Capture the cell that displays the provided text and extract its (x, y) central coordinate. 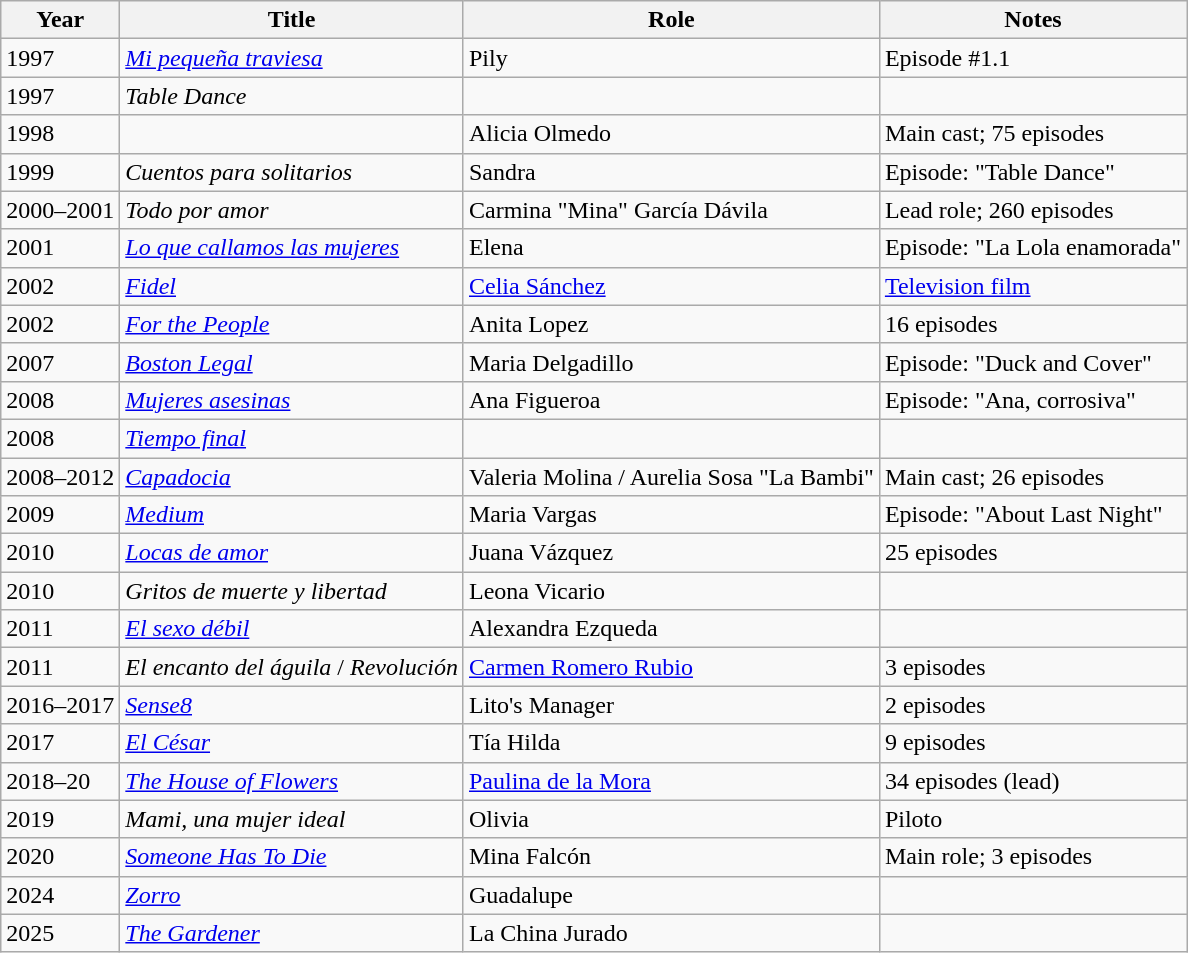
Leona Vicario (671, 591)
Main cast; 26 episodes (1032, 477)
Role (671, 20)
Boston Legal (292, 362)
2018–20 (60, 781)
Alexandra Ezqueda (671, 629)
Cuentos para solitarios (292, 172)
3 episodes (1032, 667)
Medium (292, 515)
Tía Hilda (671, 743)
34 episodes (lead) (1032, 781)
Sandra (671, 172)
2001 (60, 248)
Lead role; 260 episodes (1032, 210)
Episode: "Ana, corrosiva" (1032, 400)
Title (292, 20)
Main cast; 75 episodes (1032, 134)
For the People (292, 324)
Valeria Molina / Aurelia Sosa "La Bambi" (671, 477)
Notes (1032, 20)
9 episodes (1032, 743)
2008–2012 (60, 477)
Carmina "Mina" García Dávila (671, 210)
2025 (60, 933)
Carmen Romero Rubio (671, 667)
Episode: "Duck and Cover" (1032, 362)
Mi pequeña traviesa (292, 58)
Pily (671, 58)
1998 (60, 134)
Someone Has To Die (292, 857)
Juana Vázquez (671, 553)
2007 (60, 362)
Episode: "La Lola enamorada" (1032, 248)
16 episodes (1032, 324)
Mujeres asesinas (292, 400)
Table Dance (292, 96)
Elena (671, 248)
Mami, una mujer ideal (292, 819)
La China Jurado (671, 933)
2 episodes (1032, 705)
Zorro (292, 895)
Episode: "Table Dance" (1032, 172)
Maria Delgadillo (671, 362)
Gritos de muerte y libertad (292, 591)
Episode: "About Last Night" (1032, 515)
2009 (60, 515)
The Gardener (292, 933)
Television film (1032, 286)
Maria Vargas (671, 515)
Lo que callamos las mujeres (292, 248)
1999 (60, 172)
Fidel (292, 286)
2020 (60, 857)
Year (60, 20)
Piloto (1032, 819)
Paulina de la Mora (671, 781)
Guadalupe (671, 895)
Celia Sánchez (671, 286)
Todo por amor (292, 210)
2016–2017 (60, 705)
Capadocia (292, 477)
Anita Lopez (671, 324)
2000–2001 (60, 210)
Ana Figueroa (671, 400)
Alicia Olmedo (671, 134)
25 episodes (1032, 553)
El encanto del águila / Revolución (292, 667)
Episode #1.1 (1032, 58)
2017 (60, 743)
The House of Flowers (292, 781)
Lito's Manager (671, 705)
Tiempo final (292, 438)
Main role; 3 episodes (1032, 857)
Sense8 (292, 705)
El César (292, 743)
2019 (60, 819)
El sexo débil (292, 629)
Mina Falcón (671, 857)
2024 (60, 895)
Olivia (671, 819)
Locas de amor (292, 553)
